Determine the (x, y) coordinate at the center of the cell enclosing the given text.  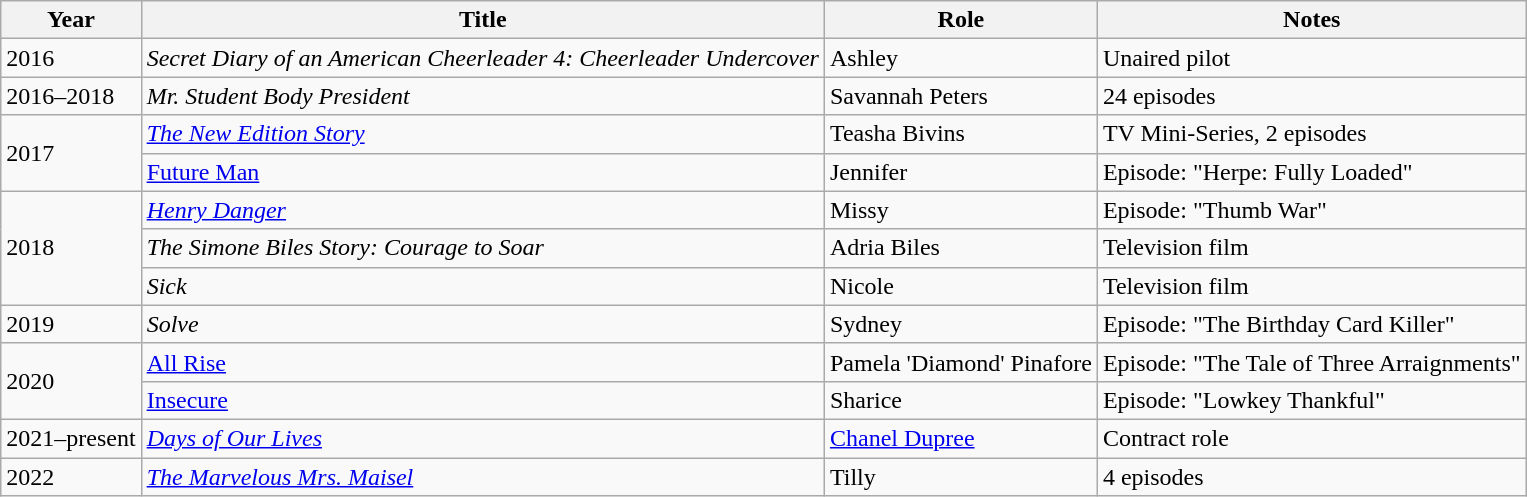
Ashley (960, 58)
Episode: "Thumb War" (1312, 210)
Tilly (960, 477)
2019 (71, 324)
Teasha Bivins (960, 134)
Sydney (960, 324)
Role (960, 20)
Year (71, 20)
The New Edition Story (482, 134)
Notes (1312, 20)
All Rise (482, 362)
Episode: "The Tale of Three Arraignments" (1312, 362)
Episode: "Lowkey Thankful" (1312, 400)
Adria Biles (960, 248)
2016–2018 (71, 96)
TV Mini-Series, 2 episodes (1312, 134)
Sick (482, 286)
2020 (71, 381)
Jennifer (960, 172)
Episode: "Herpe: Fully Loaded" (1312, 172)
Savannah Peters (960, 96)
Contract role (1312, 438)
Sharice (960, 400)
Pamela 'Diamond' Pinafore (960, 362)
Title (482, 20)
Episode: "The Birthday Card Killer" (1312, 324)
Chanel Dupree (960, 438)
Missy (960, 210)
2018 (71, 248)
Mr. Student Body President (482, 96)
Insecure (482, 400)
The Simone Biles Story: Courage to Soar (482, 248)
Future Man (482, 172)
2021–present (71, 438)
Solve (482, 324)
Unaired pilot (1312, 58)
Nicole (960, 286)
The Marvelous Mrs. Maisel (482, 477)
4 episodes (1312, 477)
2017 (71, 153)
2022 (71, 477)
24 episodes (1312, 96)
2016 (71, 58)
Secret Diary of an American Cheerleader 4: Cheerleader Undercover (482, 58)
Henry Danger (482, 210)
Days of Our Lives (482, 438)
